Output the [x, y] coordinate of the center of the cell containing the given text.  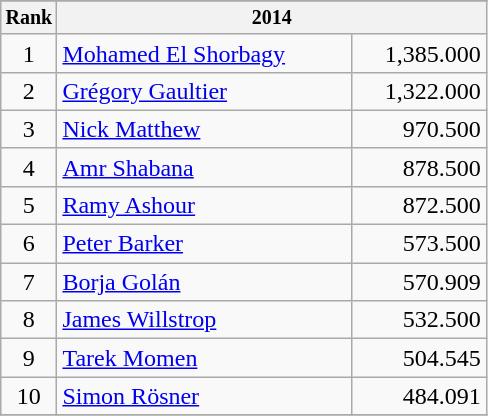
878.500 [418, 167]
Nick Matthew [204, 129]
Amr Shabana [204, 167]
1,385.000 [418, 53]
6 [29, 244]
970.500 [418, 129]
Mohamed El Shorbagy [204, 53]
Rank [29, 18]
Grégory Gaultier [204, 91]
1 [29, 53]
7 [29, 282]
532.500 [418, 320]
3 [29, 129]
570.909 [418, 282]
Borja Golán [204, 282]
872.500 [418, 205]
5 [29, 205]
Peter Barker [204, 244]
1,322.000 [418, 91]
4 [29, 167]
James Willstrop [204, 320]
2 [29, 91]
504.545 [418, 358]
8 [29, 320]
Simon Rösner [204, 396]
484.091 [418, 396]
9 [29, 358]
10 [29, 396]
573.500 [418, 244]
Ramy Ashour [204, 205]
Tarek Momen [204, 358]
2014 [272, 18]
